Find where the given text appears and provide that cell's center as (X, Y) coordinate. 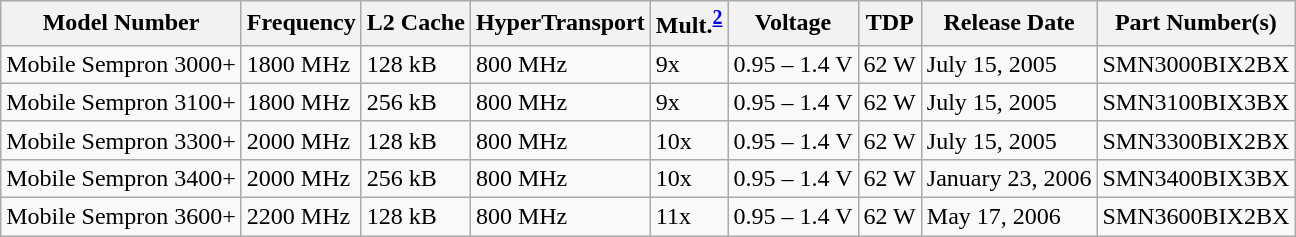
Model Number (122, 24)
Voltage (793, 24)
Mobile Sempron 3300+ (122, 140)
2200 MHz (301, 217)
May 17, 2006 (1009, 217)
Mobile Sempron 3000+ (122, 64)
SMN3100BIX3BX (1196, 102)
SMN3400BIX3BX (1196, 178)
Mobile Sempron 3600+ (122, 217)
Part Number(s) (1196, 24)
Mobile Sempron 3400+ (122, 178)
SMN3000BIX2BX (1196, 64)
TDP (890, 24)
Mult.2 (689, 24)
11x (689, 217)
Mobile Sempron 3100+ (122, 102)
Release Date (1009, 24)
SMN3600BIX2BX (1196, 217)
January 23, 2006 (1009, 178)
L2 Cache (416, 24)
HyperTransport (560, 24)
Frequency (301, 24)
SMN3300BIX2BX (1196, 140)
